Provide the (X, Y) coordinate of the cell's center where the given text is located.  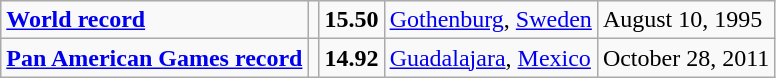
October 28, 2011 (686, 58)
August 10, 1995 (686, 20)
Gothenburg, Sweden (490, 20)
Pan American Games record (154, 58)
14.92 (352, 58)
15.50 (352, 20)
Guadalajara, Mexico (490, 58)
World record (154, 20)
